Locate the cell with the specified text and output its (x, y) center coordinate. 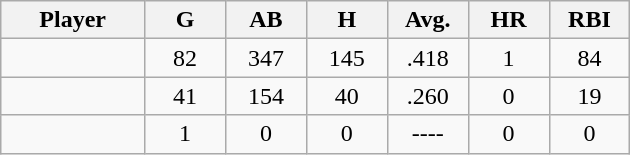
84 (590, 58)
154 (266, 96)
19 (590, 96)
H (346, 20)
AB (266, 20)
Avg. (428, 20)
145 (346, 58)
HR (508, 20)
347 (266, 58)
41 (186, 96)
---- (428, 134)
Player (73, 20)
82 (186, 58)
40 (346, 96)
.260 (428, 96)
.418 (428, 58)
G (186, 20)
RBI (590, 20)
